Scan for the cell matching the given text and deliver its (x, y) coordinate at center. 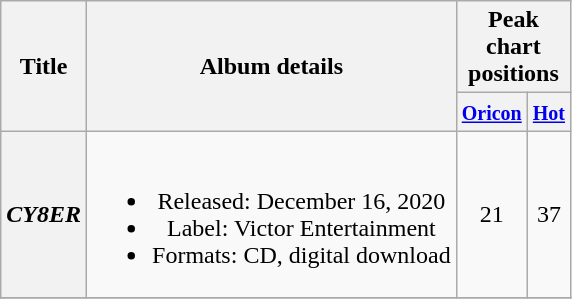
21 (492, 214)
Oricon (492, 112)
Released: December 16, 2020Label: Victor EntertainmentFormats: CD, digital download (272, 214)
Album details (272, 66)
Peak chart positions (513, 47)
37 (548, 214)
Hot (548, 112)
CY8ER (44, 214)
Title (44, 66)
